Provide the (X, Y) coordinate of the cell's center where the given text is located.  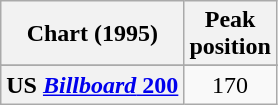
US Billboard 200 (92, 85)
Chart (1995) (92, 34)
170 (230, 85)
Peakposition (230, 34)
